Search for the cell housing the specified text and yield its [x, y] center coordinate. 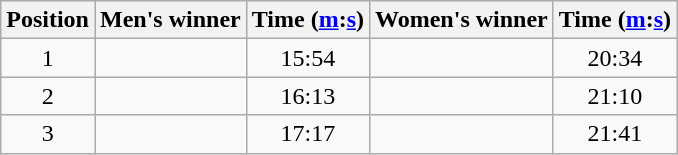
17:17 [308, 134]
1 [48, 58]
3 [48, 134]
Men's winner [170, 20]
15:54 [308, 58]
16:13 [308, 96]
21:41 [614, 134]
20:34 [614, 58]
Position [48, 20]
2 [48, 96]
Women's winner [462, 20]
21:10 [614, 96]
